Scan for the cell matching the given text and deliver its [x, y] coordinate at center. 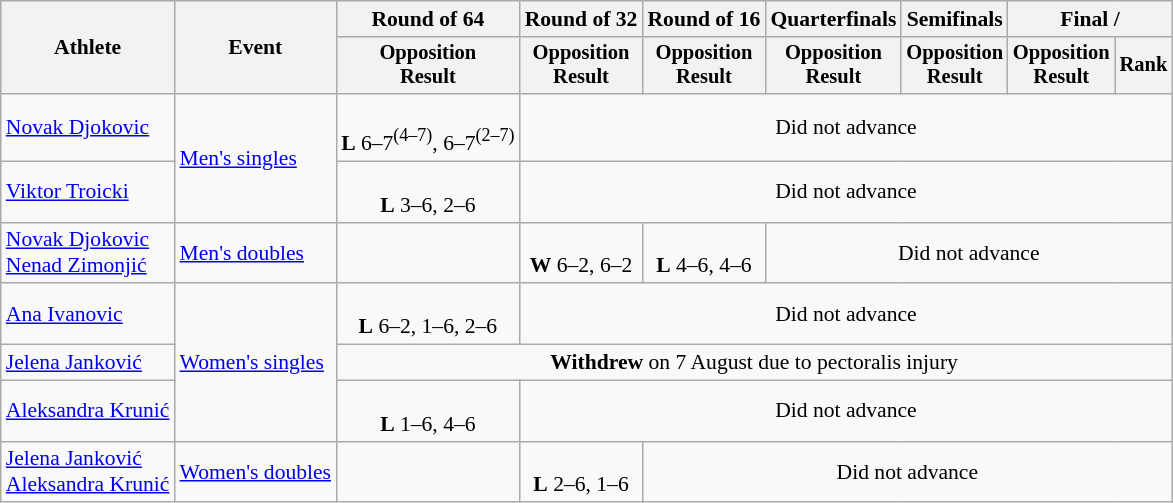
Round of 64 [428, 19]
Withdrew on 7 August due to pectoralis injury [754, 363]
W 6–2, 6–2 [582, 252]
Round of 32 [582, 19]
Women's singles [256, 363]
Men's singles [256, 158]
Jelena Janković [88, 363]
Aleksandra Krunić [88, 410]
Semifinals [954, 19]
Novak Djokovic [88, 128]
L 6–2, 1–6, 2–6 [428, 314]
L 6–7(4–7), 6–7(2–7) [428, 128]
Ana Ivanovic [88, 314]
Round of 16 [704, 19]
Rank [1144, 66]
Jelena JankovićAleksandra Krunić [88, 472]
Men's doubles [256, 252]
L 4–6, 4–6 [704, 252]
Novak DjokovicNenad Zimonjić [88, 252]
Event [256, 48]
L 2–6, 1–6 [582, 472]
Final / [1090, 19]
Viktor Troicki [88, 192]
Women's doubles [256, 472]
Quarterfinals [833, 19]
L 1–6, 4–6 [428, 410]
Athlete [88, 48]
L 3–6, 2–6 [428, 192]
